Pinpoint the cell where the given text exists, returning its (X, Y) midpoint coordinate. 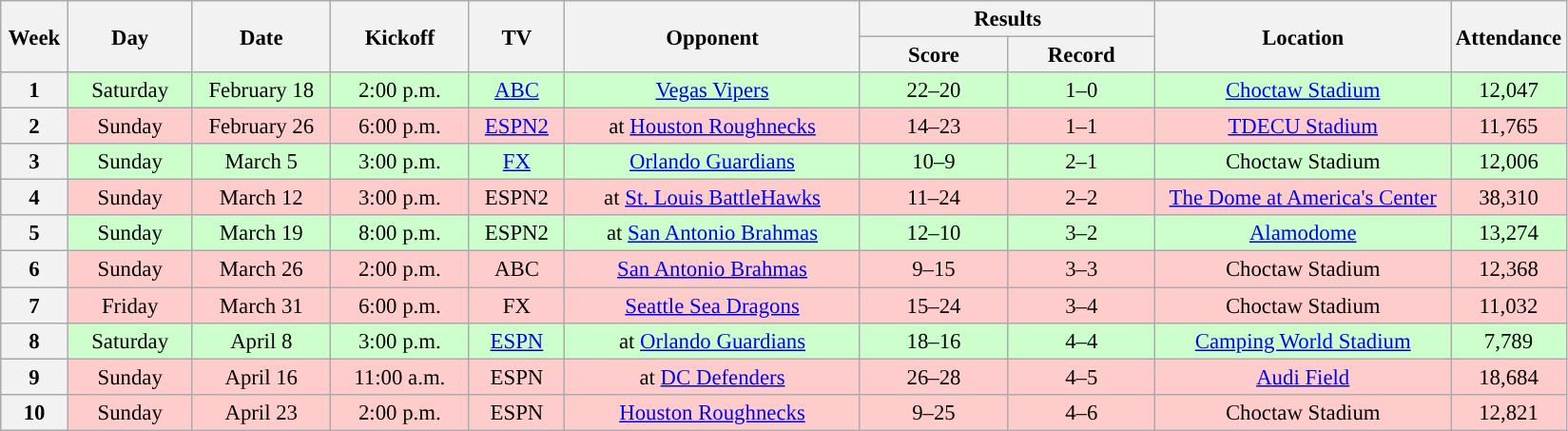
9–25 (934, 412)
March 5 (261, 162)
April 23 (261, 412)
Week (34, 36)
at Orlando Guardians (713, 341)
5 (34, 233)
at St. Louis BattleHawks (713, 198)
Camping World Stadium (1303, 341)
4–5 (1082, 377)
4–6 (1082, 412)
Kickoff (400, 36)
Location (1303, 36)
April 8 (261, 341)
Alamodome (1303, 233)
Day (129, 36)
11,032 (1509, 305)
February 18 (261, 90)
12–10 (934, 233)
6 (34, 269)
2–1 (1082, 162)
March 19 (261, 233)
3–4 (1082, 305)
13,274 (1509, 233)
4–4 (1082, 341)
Houston Roughnecks (713, 412)
1–1 (1082, 127)
March 26 (261, 269)
12,368 (1509, 269)
at San Antonio Brahmas (713, 233)
February 26 (261, 127)
Seattle Sea Dragons (713, 305)
1–0 (1082, 90)
18,684 (1509, 377)
38,310 (1509, 198)
March 12 (261, 198)
8 (34, 341)
11:00 a.m. (400, 377)
April 16 (261, 377)
11–24 (934, 198)
Attendance (1509, 36)
3–2 (1082, 233)
Score (934, 55)
at DC Defenders (713, 377)
3 (34, 162)
TV (517, 36)
4 (34, 198)
The Dome at America's Center (1303, 198)
10 (34, 412)
1 (34, 90)
10–9 (934, 162)
March 31 (261, 305)
Audi Field (1303, 377)
Orlando Guardians (713, 162)
26–28 (934, 377)
Date (261, 36)
15–24 (934, 305)
Opponent (713, 36)
2–2 (1082, 198)
12,006 (1509, 162)
Friday (129, 305)
3–3 (1082, 269)
San Antonio Brahmas (713, 269)
2 (34, 127)
8:00 p.m. (400, 233)
11,765 (1509, 127)
7 (34, 305)
14–23 (934, 127)
TDECU Stadium (1303, 127)
12,821 (1509, 412)
22–20 (934, 90)
12,047 (1509, 90)
Results (1008, 19)
at Houston Roughnecks (713, 127)
Vegas Vipers (713, 90)
18–16 (934, 341)
7,789 (1509, 341)
9–15 (934, 269)
Record (1082, 55)
9 (34, 377)
